Pinpoint the cell where the given text exists, returning its [X, Y] midpoint coordinate. 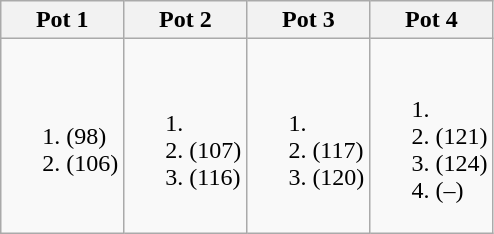
(121) (124) (–) [432, 136]
Pot 3 [308, 20]
Pot 2 [186, 20]
Pot 1 [62, 20]
(107) (116) [186, 136]
(117) (120) [308, 136]
(98) (106) [62, 136]
Pot 4 [432, 20]
